Provide the [X, Y] coordinate of the cell's center where the given text is located.  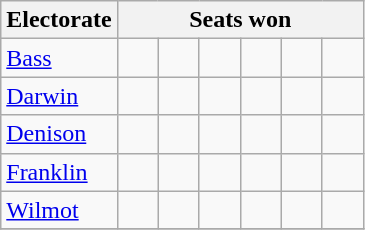
Wilmot [59, 210]
Denison [59, 134]
Darwin [59, 96]
Bass [59, 58]
Franklin [59, 172]
Electorate [59, 20]
Seats won [240, 20]
